Pinpoint the cell where the given text exists, returning its [x, y] midpoint coordinate. 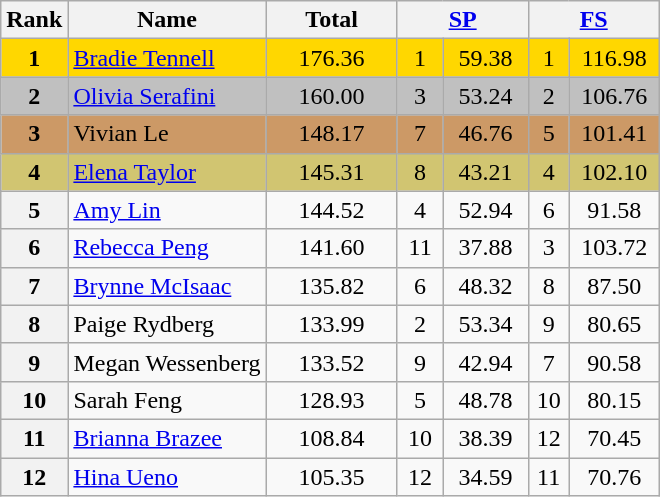
102.10 [614, 172]
91.58 [614, 210]
42.94 [486, 362]
Amy Lin [167, 210]
Vivian Le [167, 134]
34.59 [486, 477]
103.72 [614, 248]
80.15 [614, 400]
38.39 [486, 438]
Sarah Feng [167, 400]
FS [594, 20]
70.76 [614, 477]
80.65 [614, 324]
148.17 [332, 134]
90.58 [614, 362]
101.41 [614, 134]
116.98 [614, 58]
Brianna Brazee [167, 438]
87.50 [614, 286]
70.45 [614, 438]
48.32 [486, 286]
43.21 [486, 172]
160.00 [332, 96]
59.38 [486, 58]
Rebecca Peng [167, 248]
Paige Rydberg [167, 324]
Megan Wessenberg [167, 362]
37.88 [486, 248]
Olivia Serafini [167, 96]
106.76 [614, 96]
135.82 [332, 286]
145.31 [332, 172]
144.52 [332, 210]
Hina Ueno [167, 477]
46.76 [486, 134]
Name [167, 20]
Bradie Tennell [167, 58]
Brynne McIsaac [167, 286]
Rank [34, 20]
Elena Taylor [167, 172]
Total [332, 20]
SP [462, 20]
108.84 [332, 438]
52.94 [486, 210]
48.78 [486, 400]
128.93 [332, 400]
176.36 [332, 58]
53.24 [486, 96]
133.52 [332, 362]
105.35 [332, 477]
141.60 [332, 248]
133.99 [332, 324]
53.34 [486, 324]
